For the text-containing cell, return its midpoint in (x, y) coordinate format. 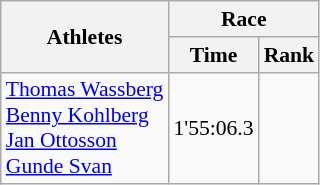
Rank (290, 55)
1'55:06.3 (213, 128)
Time (213, 55)
Race (244, 19)
Athletes (85, 36)
Thomas WassbergBenny KohlbergJan OttossonGunde Svan (85, 128)
